Identify which cell holds the provided text, then report its (x, y) central coordinate. 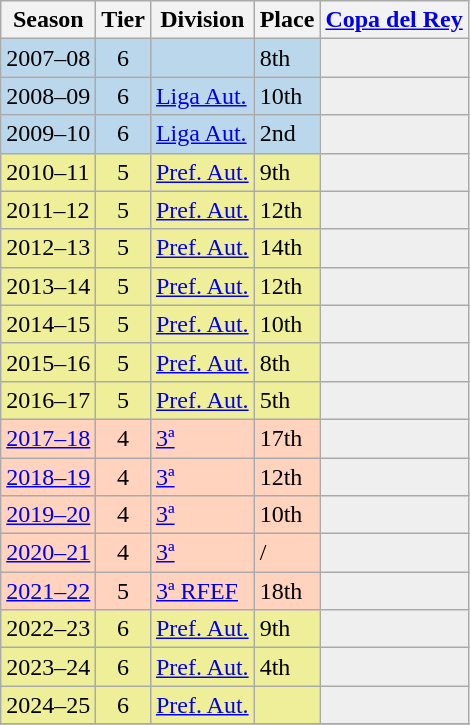
Copa del Rey (394, 20)
2017–18 (48, 438)
2020–21 (48, 553)
2018–19 (48, 477)
18th (287, 591)
2010–11 (48, 172)
2013–14 (48, 286)
3ª RFEF (202, 591)
2015–16 (48, 362)
5th (287, 400)
14th (287, 248)
2008–09 (48, 96)
2024–25 (48, 705)
/ (287, 553)
2014–15 (48, 324)
2016–17 (48, 400)
Season (48, 20)
2011–12 (48, 210)
2021–22 (48, 591)
2nd (287, 134)
17th (287, 438)
2009–10 (48, 134)
Place (287, 20)
2007–08 (48, 58)
2019–20 (48, 515)
Division (202, 20)
4th (287, 667)
2023–24 (48, 667)
2022–23 (48, 629)
Tier (124, 20)
2012–13 (48, 248)
